Extract the [x, y] coordinate from the center of the cell holding the provided text.  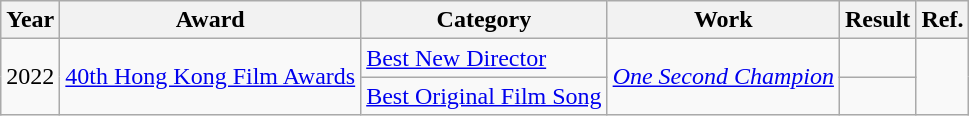
One Second Champion [723, 77]
Result [877, 20]
Year [30, 20]
Award [210, 20]
Work [723, 20]
Ref. [942, 20]
Category [484, 20]
40th Hong Kong Film Awards [210, 77]
2022 [30, 77]
Best New Director [484, 58]
Best Original Film Song [484, 96]
